Locate the cell with the specified text and output its [X, Y] center coordinate. 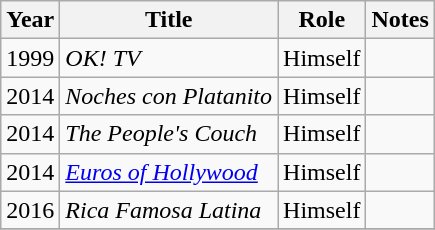
Rica Famosa Latina [169, 210]
OK! TV [169, 58]
Notes [400, 20]
Title [169, 20]
Noches con Platanito [169, 96]
1999 [30, 58]
Role [322, 20]
The People's Couch [169, 134]
Year [30, 20]
2016 [30, 210]
Euros of Hollywood [169, 172]
